Locate the cell with the specified text and output its [X, Y] center coordinate. 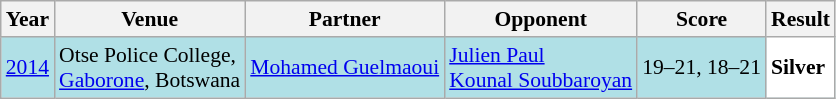
Year [28, 19]
Julien Paul Kounal Soubbaroyan [540, 68]
19–21, 18–21 [702, 68]
Venue [150, 19]
2014 [28, 68]
Result [800, 19]
Opponent [540, 19]
Partner [344, 19]
Otse Police College,Gaborone, Botswana [150, 68]
Score [702, 19]
Mohamed Guelmaoui [344, 68]
Silver [800, 68]
